Capture the cell that displays the provided text and extract its [x, y] central coordinate. 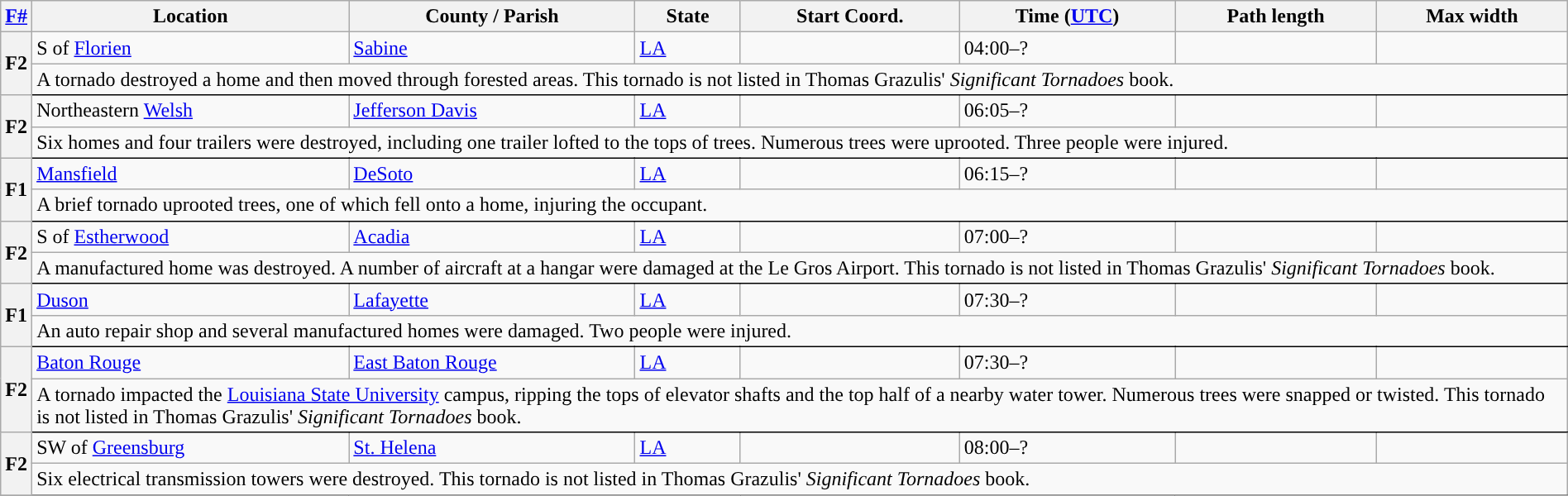
Time (UTC) [1067, 17]
East Baton Rouge [492, 362]
A tornado destroyed a home and then moved through forested areas. This tornado is not listed in Thomas Grazulis' Significant Tornadoes book. [801, 79]
F# [17, 17]
06:05–? [1067, 111]
St. Helena [492, 448]
State [688, 17]
Location [190, 17]
Lafayette [492, 299]
Path length [1275, 17]
Max width [1472, 17]
An auto repair shop and several manufactured homes were damaged. Two people were injured. [801, 331]
A brief tornado uprooted trees, one of which fell onto a home, injuring the occupant. [801, 205]
Six electrical transmission towers were destroyed. This tornado is not listed in Thomas Grazulis' Significant Tornadoes book. [801, 479]
Start Coord. [850, 17]
Mansfield [190, 174]
Acadia [492, 236]
Duson [190, 299]
Sabine [492, 48]
Northeastern Welsh [190, 111]
DeSoto [492, 174]
Jefferson Davis [492, 111]
Baton Rouge [190, 362]
SW of Greensburg [190, 448]
S of Florien [190, 48]
County / Parish [492, 17]
07:00–? [1067, 236]
08:00–? [1067, 448]
04:00–? [1067, 48]
S of Estherwood [190, 236]
06:15–? [1067, 174]
